From the cell containing the given text, extract its center point as (X, Y) coordinate. 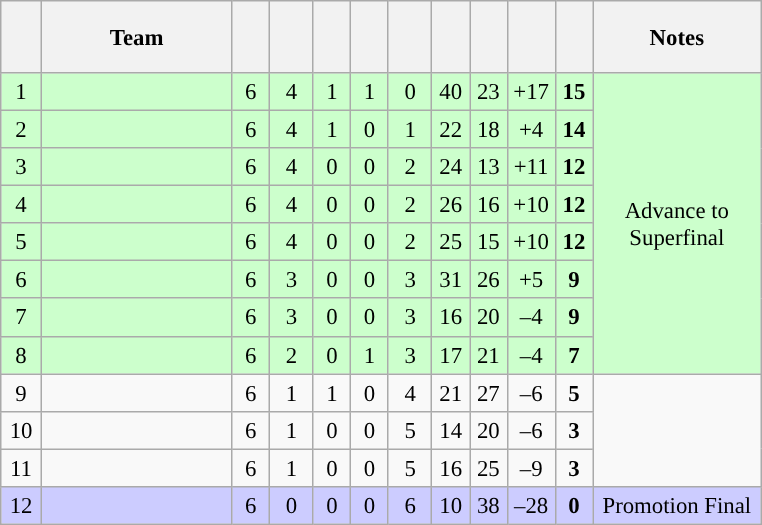
Promotion Final (677, 506)
27 (489, 393)
22 (451, 130)
40 (451, 92)
31 (451, 280)
11 (22, 468)
24 (451, 167)
Team (136, 37)
Notes (677, 37)
38 (489, 506)
+4 (531, 130)
23 (489, 92)
–9 (531, 468)
13 (489, 167)
+11 (531, 167)
18 (489, 130)
8 (22, 355)
+17 (531, 92)
Advance toSuperfinal (677, 224)
–28 (531, 506)
17 (451, 355)
+5 (531, 280)
